For the text-containing cell, return its midpoint in (x, y) coordinate format. 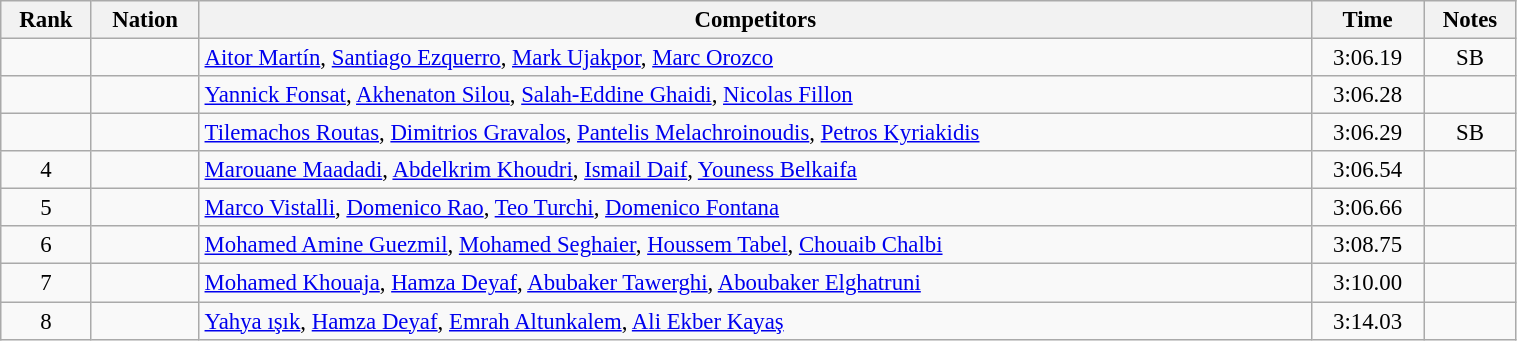
8 (46, 321)
Notes (1470, 20)
3:06.19 (1368, 58)
4 (46, 170)
3:06.29 (1368, 133)
Rank (46, 20)
Competitors (755, 20)
5 (46, 208)
Marco Vistalli, Domenico Rao, Teo Turchi, Domenico Fontana (755, 208)
Tilemachos Routas, Dimitrios Gravalos, Pantelis Melachroinoudis, Petros Kyriakidis (755, 133)
Yannick Fonsat, Akhenaton Silou, Salah-Eddine Ghaidi, Nicolas Fillon (755, 95)
3:06.28 (1368, 95)
Mohamed Khouaja, Hamza Deyaf, Abubaker Tawerghi, Aboubaker Elghatruni (755, 283)
7 (46, 283)
Aitor Martín, Santiago Ezquerro, Mark Ujakpor, Marc Orozco (755, 58)
Nation (145, 20)
6 (46, 245)
Time (1368, 20)
3:06.54 (1368, 170)
3:08.75 (1368, 245)
3:06.66 (1368, 208)
Yahya ışık, Hamza Deyaf, Emrah Altunkalem, Ali Ekber Kayaş (755, 321)
3:10.00 (1368, 283)
Marouane Maadadi, Abdelkrim Khoudri, Ismail Daif, Youness Belkaifa (755, 170)
Mohamed Amine Guezmil, Mohamed Seghaier, Houssem Tabel, Chouaib Chalbi (755, 245)
3:14.03 (1368, 321)
